Output the (X, Y) coordinate of the center of the cell containing the given text.  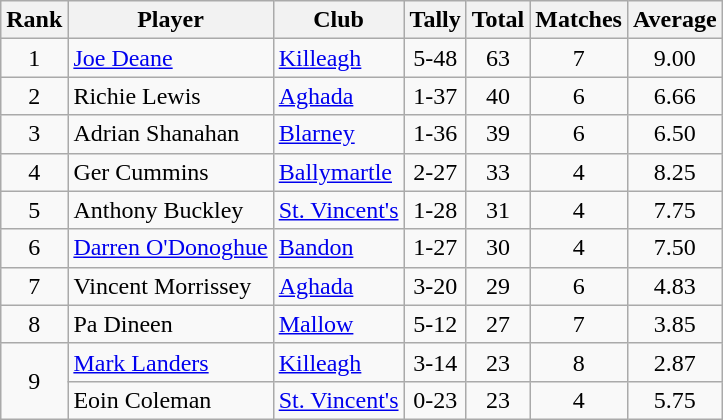
Matches (579, 20)
1-36 (435, 134)
Eoin Coleman (170, 400)
31 (498, 210)
3-14 (435, 362)
3-20 (435, 286)
8.25 (674, 172)
5-48 (435, 58)
Average (674, 20)
2 (34, 96)
Richie Lewis (170, 96)
Ger Cummins (170, 172)
Mark Landers (170, 362)
Pa Dineen (170, 324)
40 (498, 96)
Adrian Shanahan (170, 134)
5.75 (674, 400)
1-37 (435, 96)
Anthony Buckley (170, 210)
Vincent Morrissey (170, 286)
Ballymartle (338, 172)
Player (170, 20)
6.66 (674, 96)
2-27 (435, 172)
27 (498, 324)
Club (338, 20)
9.00 (674, 58)
63 (498, 58)
Joe Deane (170, 58)
30 (498, 248)
6.50 (674, 134)
29 (498, 286)
Darren O'Donoghue (170, 248)
Bandon (338, 248)
7.75 (674, 210)
7.50 (674, 248)
Mallow (338, 324)
3.85 (674, 324)
Tally (435, 20)
Blarney (338, 134)
39 (498, 134)
1-28 (435, 210)
33 (498, 172)
4.83 (674, 286)
2.87 (674, 362)
1-27 (435, 248)
9 (34, 381)
3 (34, 134)
Rank (34, 20)
5-12 (435, 324)
5 (34, 210)
Total (498, 20)
1 (34, 58)
0-23 (435, 400)
